Extract the [x, y] coordinate from the center of the cell holding the provided text.  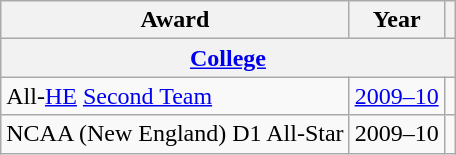
College [228, 58]
Year [396, 20]
NCAA (New England) D1 All-Star [175, 134]
Award [175, 20]
All-HE Second Team [175, 96]
